For the text-containing cell, return its midpoint in (X, Y) coordinate format. 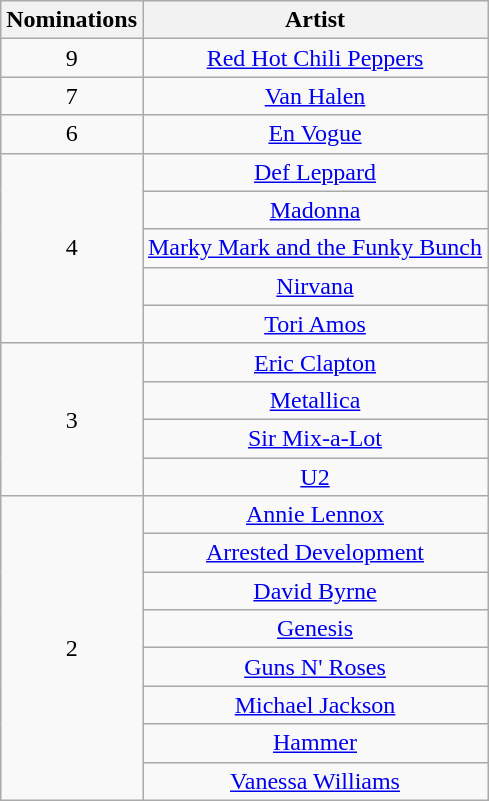
6 (72, 134)
Annie Lennox (314, 515)
Nominations (72, 20)
Artist (314, 20)
4 (72, 248)
Hammer (314, 743)
Nirvana (314, 286)
9 (72, 58)
7 (72, 96)
Sir Mix-a-Lot (314, 438)
3 (72, 419)
Michael Jackson (314, 705)
En Vogue (314, 134)
Eric Clapton (314, 362)
Vanessa Williams (314, 781)
Marky Mark and the Funky Bunch (314, 248)
Genesis (314, 629)
U2 (314, 477)
Van Halen (314, 96)
Def Leppard (314, 172)
Metallica (314, 400)
Madonna (314, 210)
Tori Amos (314, 324)
Arrested Development (314, 553)
Guns N' Roses (314, 667)
David Byrne (314, 591)
2 (72, 648)
Red Hot Chili Peppers (314, 58)
